Provide the (x, y) coordinate of the cell's center where the given text is located.  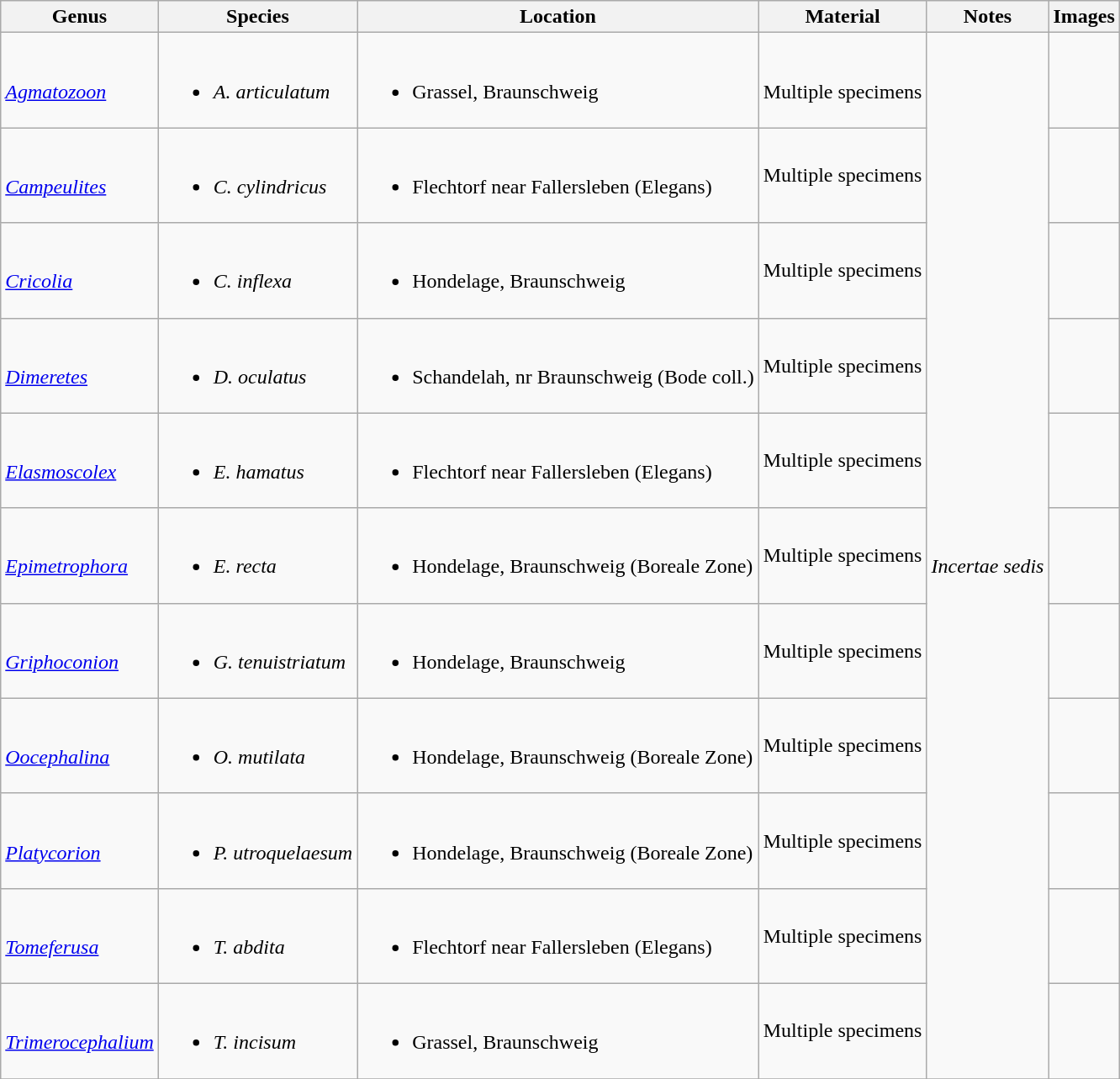
Cricolia (80, 271)
E. hamatus (257, 461)
C. cylindricus (257, 175)
Tomeferusa (80, 935)
Dimeretes (80, 365)
Species (257, 17)
O. mutilata (257, 745)
Schandelah, nr Braunschweig (Bode coll.) (558, 365)
E. recta (257, 555)
Griphoconion (80, 651)
Images (1084, 17)
Notes (987, 17)
D. oculatus (257, 365)
Agmatozoon (80, 81)
Elasmoscolex (80, 461)
Epimetrophora (80, 555)
P. utroquelaesum (257, 841)
Incertae sedis (987, 556)
T. incisum (257, 1031)
Oocephalina (80, 745)
Genus (80, 17)
Trimerocephalium (80, 1031)
Material (843, 17)
T. abdita (257, 935)
Location (558, 17)
G. tenuistriatum (257, 651)
A. articulatum (257, 81)
Platycorion (80, 841)
C. inflexa (257, 271)
Campeulites (80, 175)
